Capture the cell that displays the provided text and extract its [X, Y] central coordinate. 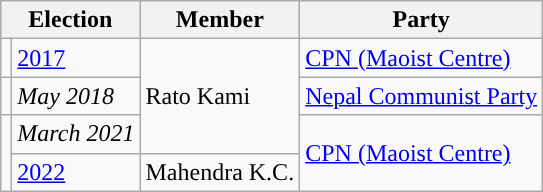
May 2018 [76, 96]
Mahendra K.C. [220, 172]
Election [70, 20]
Rato Kami [220, 96]
2017 [76, 58]
March 2021 [76, 134]
2022 [76, 172]
Party [422, 20]
Nepal Communist Party [422, 96]
Member [220, 20]
